For the text-containing cell, return its midpoint in (X, Y) coordinate format. 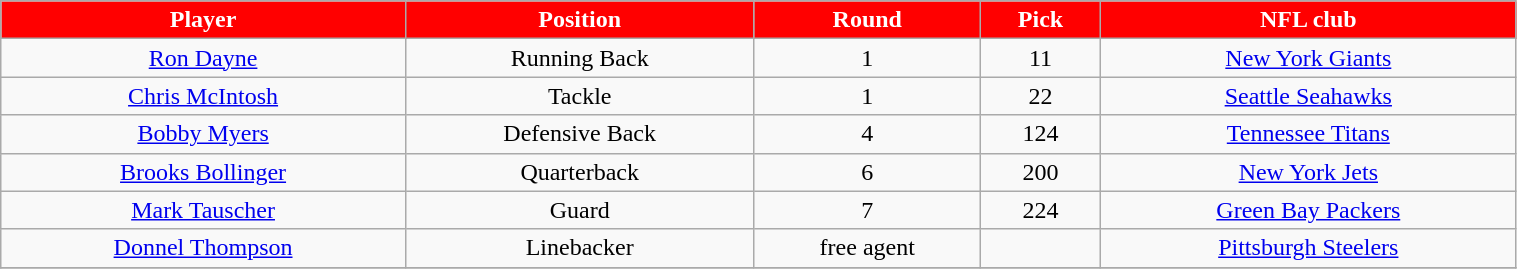
7 (867, 210)
4 (867, 134)
Mark Tauscher (204, 210)
Brooks Bollinger (204, 172)
Quarterback (580, 172)
200 (1040, 172)
Green Bay Packers (1308, 210)
Seattle Seahawks (1308, 96)
Bobby Myers (204, 134)
224 (1040, 210)
NFL club (1308, 20)
Defensive Back (580, 134)
Round (867, 20)
Chris McIntosh (204, 96)
22 (1040, 96)
Pick (1040, 20)
Pittsburgh Steelers (1308, 248)
Ron Dayne (204, 58)
Running Back (580, 58)
Player (204, 20)
124 (1040, 134)
Donnel Thompson (204, 248)
Tennessee Titans (1308, 134)
Linebacker (580, 248)
New York Jets (1308, 172)
6 (867, 172)
free agent (867, 248)
Position (580, 20)
Tackle (580, 96)
11 (1040, 58)
New York Giants (1308, 58)
Guard (580, 210)
